Output the (X, Y) coordinate of the center of the cell containing the given text.  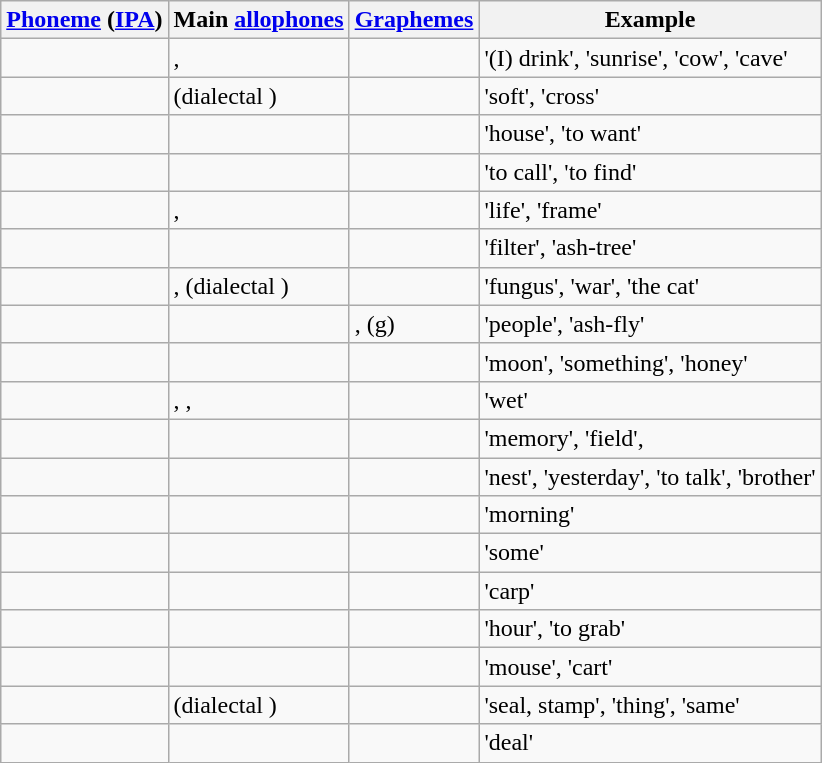
Main allophones (258, 20)
'seal, stamp', 'thing', 'same' (650, 705)
'soft', 'cross' (650, 96)
'morning' (650, 515)
'memory', 'field', (650, 438)
Graphemes (414, 20)
Example (650, 20)
, , (258, 400)
'to call', 'to find' (650, 172)
, (g) (414, 324)
'nest', 'yesterday', 'to talk', 'brother' (650, 477)
'(I) drink', 'sunrise', 'cow', 'cave' (650, 58)
'hour', 'to grab' (650, 629)
'people', 'ash-fly' (650, 324)
'carp' (650, 591)
Phoneme (IPA) (84, 20)
'life', 'frame' (650, 210)
, (dialectal ) (258, 286)
'fungus', 'war', 'the cat' (650, 286)
'mouse', 'cart' (650, 667)
'wet' (650, 400)
'house', 'to want' (650, 134)
'moon', 'something', 'honey' (650, 362)
'filter', 'ash-tree' (650, 248)
'some' (650, 553)
'deal' (650, 743)
